Locate the cell with the specified text and output its (X, Y) center coordinate. 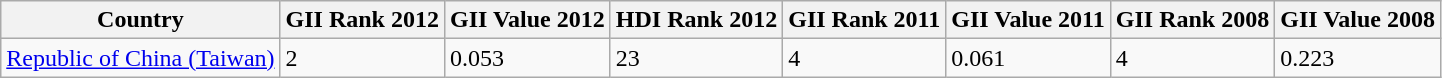
Republic of China (Taiwan) (140, 58)
0.061 (1028, 58)
GII Value 2012 (527, 20)
0.053 (527, 58)
GII Rank 2012 (362, 20)
GII Rank 2011 (864, 20)
GII Value 2011 (1028, 20)
23 (696, 58)
GII Rank 2008 (1192, 20)
Country (140, 20)
0.223 (1358, 58)
2 (362, 58)
GII Value 2008 (1358, 20)
HDI Rank 2012 (696, 20)
